Identify which cell holds the provided text, then report its [x, y] central coordinate. 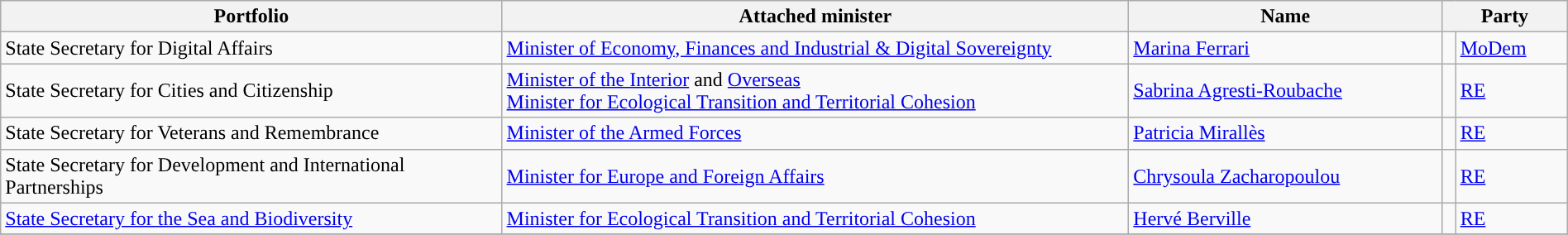
Minister of Economy, Finances and Industrial & Digital Sovereignty [815, 48]
State Secretary for Veterans and Remembrance [251, 133]
Name [1285, 17]
Chrysoula Zacharopoulou [1285, 175]
Party [1505, 17]
Portfolio [251, 17]
MoDem [1512, 48]
Sabrina Agresti-Roubache [1285, 91]
Marina Ferrari [1285, 48]
Minister of the Armed Forces [815, 133]
State Secretary for Cities and Citizenship [251, 91]
Patricia Mirallès [1285, 133]
State Secretary for Digital Affairs [251, 48]
State Secretary for Development and International Partnerships [251, 175]
Minister of the Interior and OverseasMinister for Ecological Transition and Territorial Cohesion [815, 91]
State Secretary for the Sea and Biodiversity [251, 218]
Minister for Europe and Foreign Affairs [815, 175]
Hervé Berville [1285, 218]
Attached minister [815, 17]
Minister for Ecological Transition and Territorial Cohesion [815, 218]
